Provide the [x, y] coordinate of the cell's center where the given text is located.  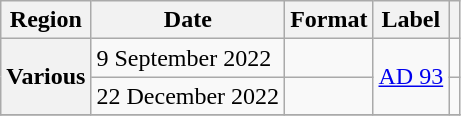
AD 93 [411, 77]
22 December 2022 [188, 96]
9 September 2022 [188, 58]
Format [329, 20]
Date [188, 20]
Various [46, 77]
Region [46, 20]
Label [411, 20]
